Return the (X, Y) coordinate for the center point of the cell that contains the specified text.  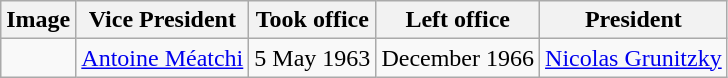
Left office (458, 20)
Nicolas Grunitzky (634, 58)
Antoine Méatchi (162, 58)
December 1966 (458, 58)
5 May 1963 (312, 58)
Took office (312, 20)
Vice President (162, 20)
President (634, 20)
Image (38, 20)
